Capture the cell that displays the provided text and extract its [X, Y] central coordinate. 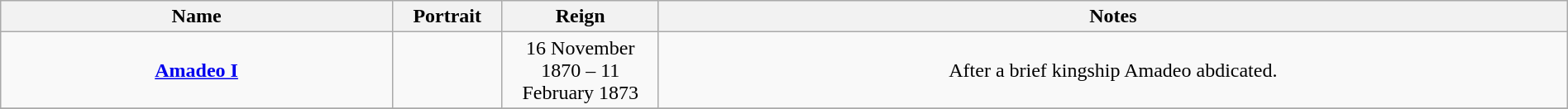
16 November 1870 – 11 February 1873 [581, 70]
After a brief kingship Amadeo abdicated. [1113, 70]
Portrait [447, 17]
Reign [581, 17]
Amadeo I [197, 70]
Notes [1113, 17]
Name [197, 17]
